Search for the cell housing the specified text and yield its [X, Y] center coordinate. 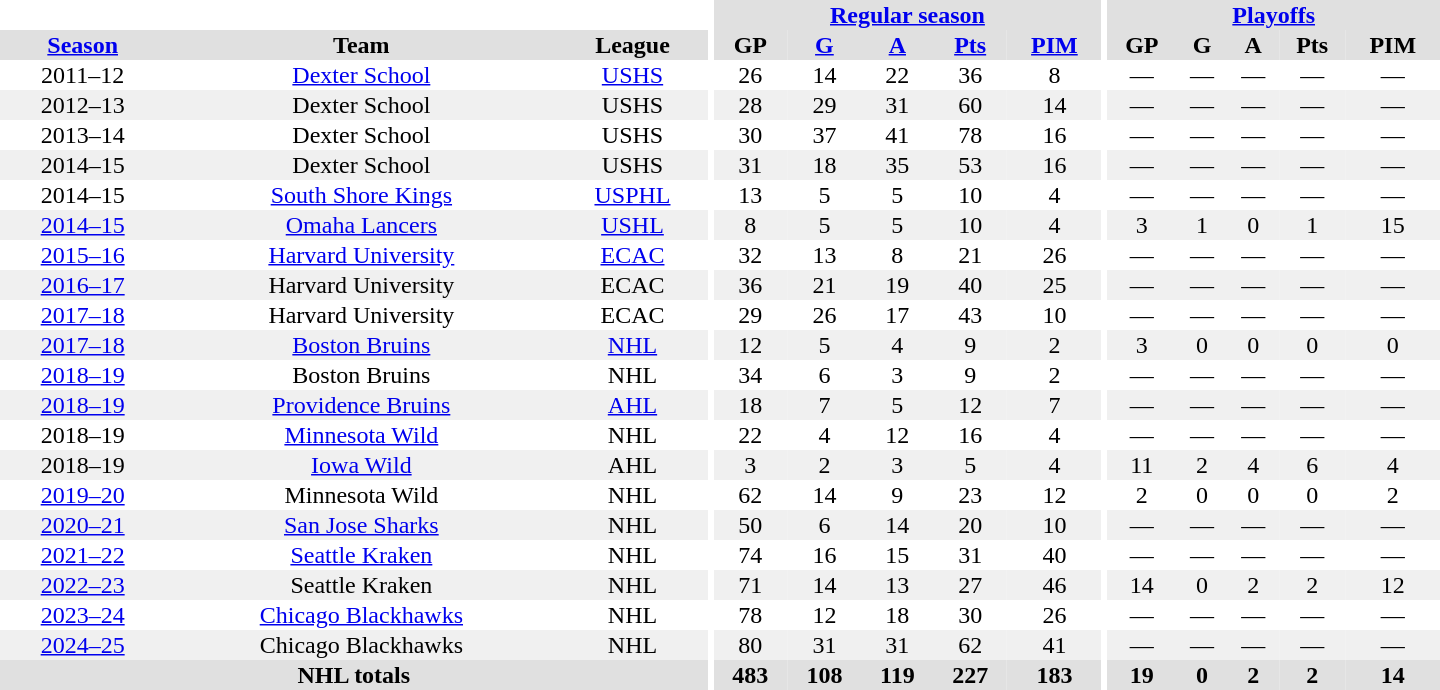
53 [970, 165]
Playoffs [1274, 15]
2023–24 [82, 615]
71 [750, 585]
60 [970, 105]
USHL [632, 225]
20 [970, 525]
2016–17 [82, 285]
2011–12 [82, 75]
25 [1054, 285]
Regular season [907, 15]
2022–23 [82, 585]
2024–25 [82, 645]
Team [361, 45]
108 [824, 675]
28 [750, 105]
2012–13 [82, 105]
USPHL [632, 195]
80 [750, 645]
NHL totals [354, 675]
37 [824, 135]
11 [1142, 465]
2013–14 [82, 135]
27 [970, 585]
2019–20 [82, 495]
17 [897, 315]
50 [750, 525]
2020–21 [82, 525]
2021–22 [82, 555]
Season [82, 45]
483 [750, 675]
35 [897, 165]
San Jose Sharks [361, 525]
Providence Bruins [361, 405]
46 [1054, 585]
Omaha Lancers [361, 225]
183 [1054, 675]
34 [750, 375]
23 [970, 495]
43 [970, 315]
Iowa Wild [361, 465]
32 [750, 255]
227 [970, 675]
2015–16 [82, 255]
South Shore Kings [361, 195]
119 [897, 675]
74 [750, 555]
League [632, 45]
